Find where the given text appears and provide that cell's center as (X, Y) coordinate. 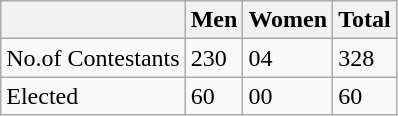
230 (214, 58)
No.of Contestants (93, 58)
Women (288, 20)
Elected (93, 96)
328 (365, 58)
Men (214, 20)
04 (288, 58)
Total (365, 20)
00 (288, 96)
